Scan for the cell matching the given text and deliver its (x, y) coordinate at center. 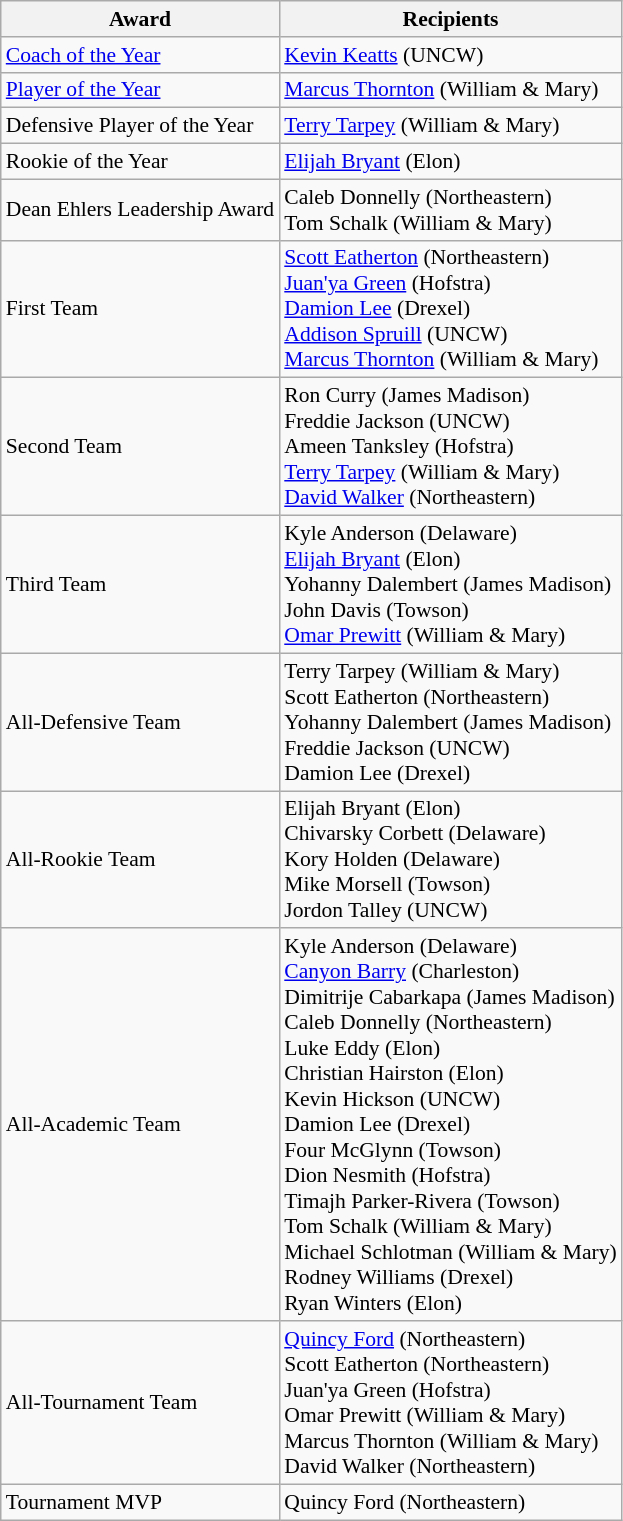
Coach of the Year (140, 55)
All-Rookie Team (140, 860)
Defensive Player of the Year (140, 126)
Scott Eatherton (Northeastern) Juan'ya Green (Hofstra) Damion Lee (Drexel) Addison Spruill (UNCW) Marcus Thornton (William & Mary) (450, 309)
First Team (140, 309)
Kevin Keatts (UNCW) (450, 55)
Caleb Donnelly (Northeastern) Tom Schalk (William & Mary) (450, 210)
All-Academic Team (140, 1126)
All-Tournament Team (140, 1402)
Quincy Ford (Northeastern) (450, 1502)
Dean Ehlers Leadership Award (140, 210)
Tournament MVP (140, 1502)
Player of the Year (140, 90)
Award (140, 19)
Recipients (450, 19)
Ron Curry (James Madison) Freddie Jackson (UNCW) Ameen Tanksley (Hofstra) Terry Tarpey (William & Mary) David Walker (Northeastern) (450, 447)
Elijah Bryant (Elon) (450, 162)
All-Defensive Team (140, 722)
Third Team (140, 585)
Rookie of the Year (140, 162)
Terry Tarpey (William & Mary) (450, 126)
Terry Tarpey (William & Mary) Scott Eatherton (Northeastern) Yohanny Dalembert (James Madison) Freddie Jackson (UNCW) Damion Lee (Drexel) (450, 722)
Marcus Thornton (William & Mary) (450, 90)
Kyle Anderson (Delaware) Elijah Bryant (Elon) Yohanny Dalembert (James Madison) John Davis (Towson) Omar Prewitt (William & Mary) (450, 585)
Elijah Bryant (Elon) Chivarsky Corbett (Delaware) Kory Holden (Delaware) Mike Morsell (Towson) Jordon Talley (UNCW) (450, 860)
Second Team (140, 447)
